Find where the given text appears and provide that cell's center as [X, Y] coordinate. 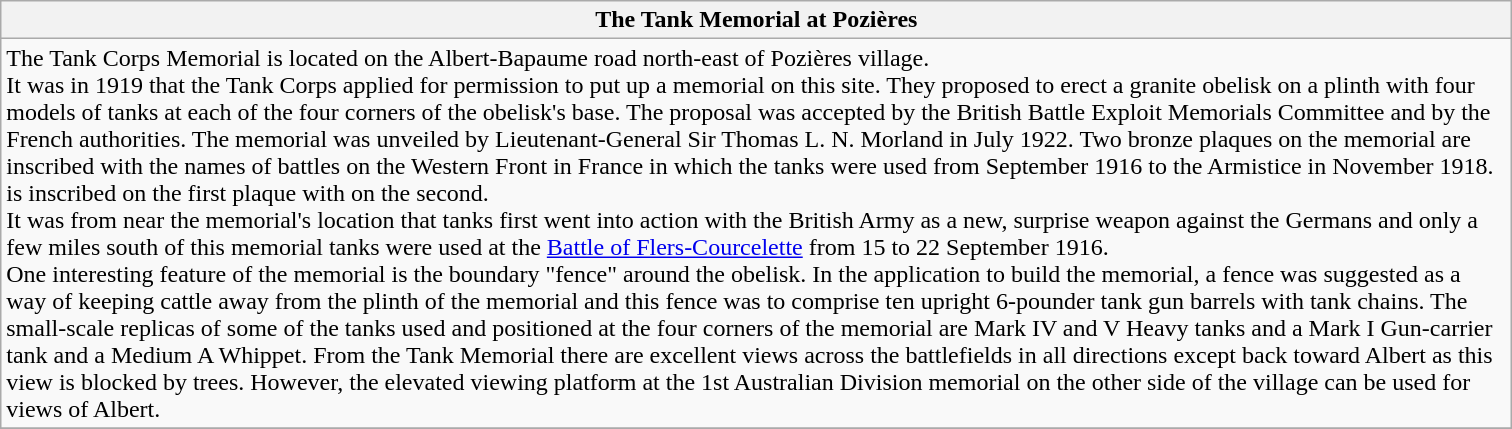
The Tank Memorial at Pozières [756, 20]
